For the text-containing cell, return its midpoint in (X, Y) coordinate format. 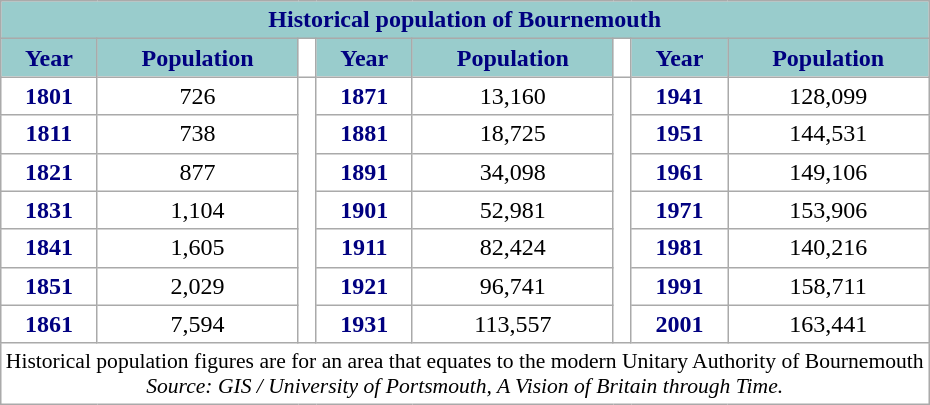
2001 (679, 324)
163,441 (828, 324)
1991 (679, 286)
1831 (49, 210)
1941 (679, 96)
1811 (49, 134)
13,160 (512, 96)
1961 (679, 172)
738 (198, 134)
18,725 (512, 134)
Historical population of Bournemouth (465, 20)
82,424 (512, 248)
1911 (364, 248)
877 (198, 172)
1,605 (198, 248)
153,906 (828, 210)
1981 (679, 248)
1801 (49, 96)
1951 (679, 134)
1821 (49, 172)
1841 (49, 248)
113,557 (512, 324)
2,029 (198, 286)
158,711 (828, 286)
726 (198, 96)
96,741 (512, 286)
1871 (364, 96)
1851 (49, 286)
7,594 (198, 324)
52,981 (512, 210)
1971 (679, 210)
34,098 (512, 172)
1891 (364, 172)
144,531 (828, 134)
1901 (364, 210)
1,104 (198, 210)
1861 (49, 324)
149,106 (828, 172)
1931 (364, 324)
128,099 (828, 96)
140,216 (828, 248)
1921 (364, 286)
1881 (364, 134)
